Return (X, Y) of the center of cell containing provided text 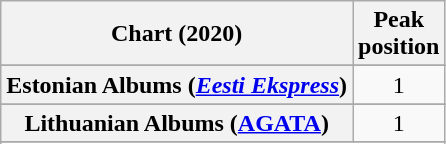
Chart (2020) (177, 34)
Lithuanian Albums (AGATA) (177, 123)
Peakposition (399, 34)
Estonian Albums (Eesti Ekspress) (177, 85)
